Find where the given text appears and provide that cell's center as [X, Y] coordinate. 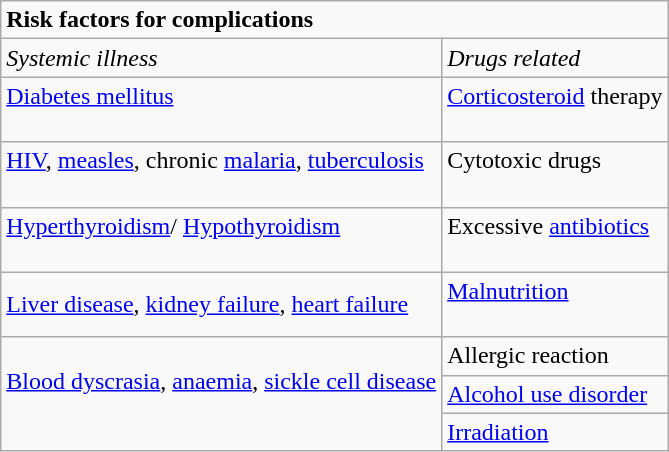
Risk factors for complications [334, 20]
Malnutrition [555, 304]
Allergic reaction [555, 356]
Systemic illness [222, 58]
HIV, measles, chronic malaria, tuberculosis [222, 174]
Drugs related [555, 58]
Hyperthyroidism/ Hypothyroidism [222, 240]
Cytotoxic drugs [555, 174]
Irradiation [555, 432]
Excessive antibiotics [555, 240]
Alcohol use disorder [555, 394]
Liver disease, kidney failure, heart failure [222, 304]
Blood dyscrasia, anaemia, sickle cell disease [222, 394]
Diabetes mellitus [222, 110]
Corticosteroid therapy [555, 110]
